For the text-containing cell, return its midpoint in (x, y) coordinate format. 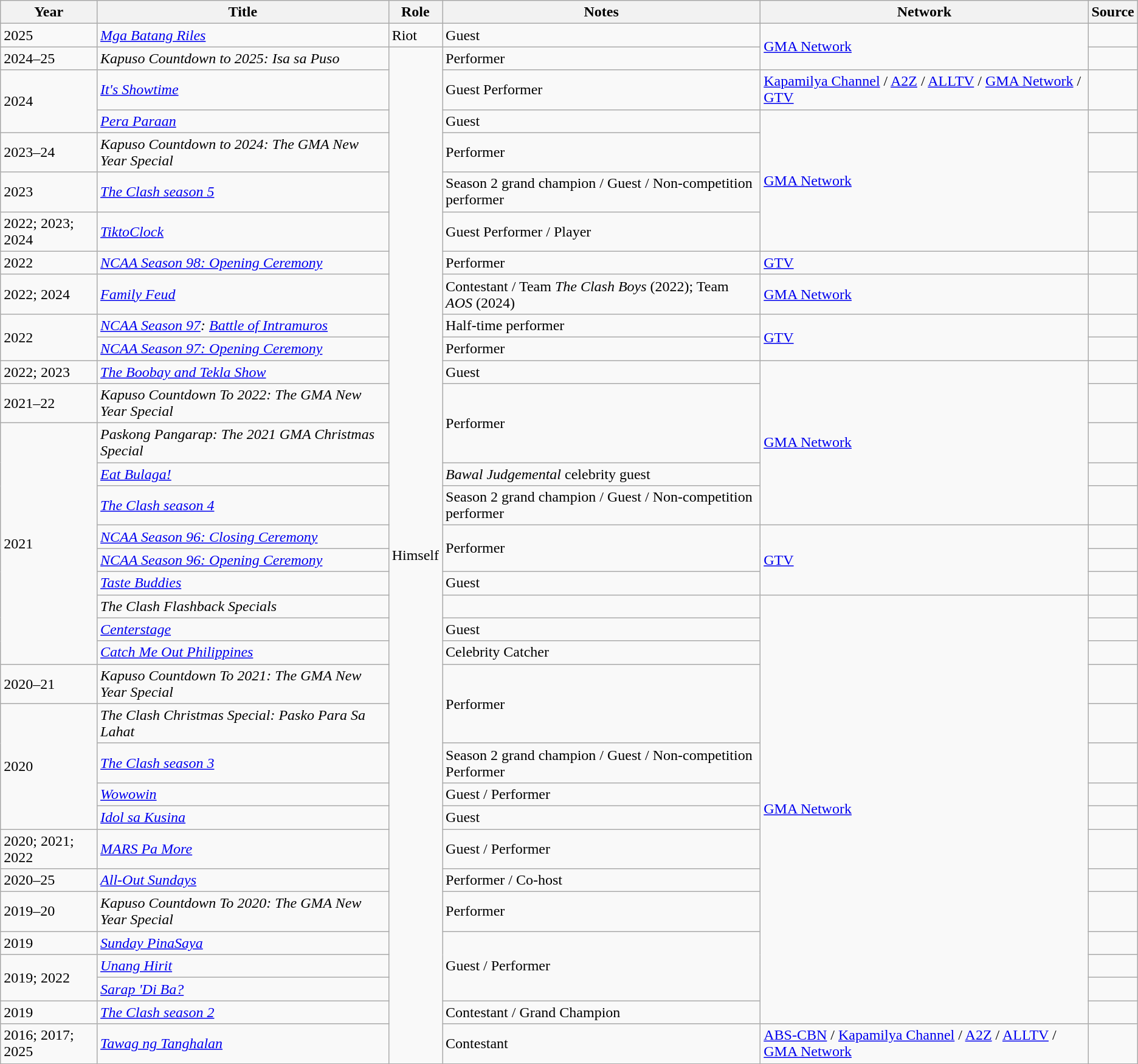
2020; 2021; 2022 (49, 849)
Pera Paraan (243, 121)
Contestant / Grand Champion (602, 1012)
Contestant / Team The Clash Boys (2022); Team AOS (2024) (602, 294)
Centerstage (243, 629)
Kapuso Countdown To 2020: The GMA New Year Special (243, 912)
Kapuso Countdown To 2021: The GMA New Year Special (243, 683)
The Clash Christmas Special: Pasko Para Sa Lahat (243, 724)
Himself (415, 555)
2020–21 (49, 683)
2023–24 (49, 152)
Notes (602, 12)
Sarap 'Di Ba? (243, 989)
Idol sa Kusina (243, 817)
2016; 2017; 2025 (49, 1043)
Role (415, 12)
2024 (49, 101)
ABS-CBN / Kapamilya Channel / A2Z / ALLTV / GMA Network (924, 1043)
2019; 2022 (49, 978)
Kapuso Countdown to 2024: The GMA New Year Special (243, 152)
Sunday PinaSaya (243, 943)
Guest Performer / Player (602, 231)
The Clash season 3 (243, 762)
Unang Hirit (243, 966)
Mga Batang Riles (243, 35)
Performer / Co-host (602, 880)
Bawal Judgemental celebrity guest (602, 474)
2022; 2023; 2024 (49, 231)
Kapuso Countdown To 2022: The GMA New Year Special (243, 404)
2022; 2024 (49, 294)
Year (49, 12)
Kapuso Countdown to 2025: Isa sa Puso (243, 58)
2020 (49, 766)
2021 (49, 544)
Riot (415, 35)
Taste Buddies (243, 583)
2023 (49, 192)
NCAA Season 97: Battle of Intramuros (243, 325)
Half-time performer (602, 325)
NCAA Season 96: Closing Ceremony (243, 537)
The Clash Flashback Specials (243, 606)
NCAA Season 98: Opening Ceremony (243, 263)
The Boobay and Tekla Show (243, 371)
All-Out Sundays (243, 880)
Season 2 grand champion / Guest / Non-competition Performer (602, 762)
Paskong Pangarap: The 2021 GMA Christmas Special (243, 443)
Source (1112, 12)
It's Showtime (243, 90)
MARS Pa More (243, 849)
Eat Bulaga! (243, 474)
The Clash season 2 (243, 1012)
2024–25 (49, 58)
Title (243, 12)
2021–22 (49, 404)
2019–20 (49, 912)
Kapamilya Channel / A2Z / ALLTV / GMA Network / GTV (924, 90)
The Clash season 5 (243, 192)
Wowowin (243, 794)
The Clash season 4 (243, 506)
Contestant (602, 1043)
Network (924, 12)
NCAA Season 96: Opening Ceremony (243, 560)
Catch Me Out Philippines (243, 652)
Tawag ng Tanghalan (243, 1043)
NCAA Season 97: Opening Ceremony (243, 348)
Celebrity Catcher (602, 652)
Guest Performer (602, 90)
2022; 2023 (49, 371)
TiktoClock (243, 231)
2020–25 (49, 880)
2025 (49, 35)
Family Feud (243, 294)
